Output the (X, Y) coordinate of the center of the cell containing the given text.  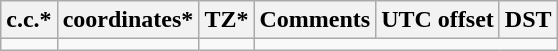
c.c.* (29, 20)
coordinates* (128, 20)
DST (528, 20)
TZ* (226, 20)
Comments (315, 20)
UTC offset (438, 20)
